From the cell containing the given text, extract its center point as (x, y) coordinate. 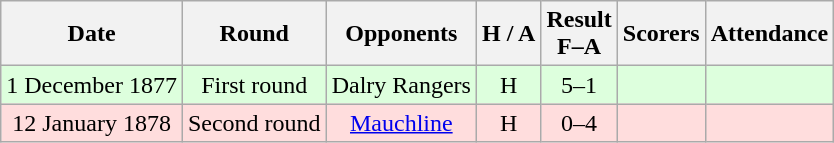
Mauchline (401, 123)
Opponents (401, 34)
Attendance (769, 34)
12 January 1878 (92, 123)
0–4 (579, 123)
Scorers (661, 34)
ResultF–A (579, 34)
Round (254, 34)
First round (254, 85)
1 December 1877 (92, 85)
H / A (508, 34)
Second round (254, 123)
5–1 (579, 85)
Date (92, 34)
Dalry Rangers (401, 85)
